Find where the given text appears and provide that cell's center as (x, y) coordinate. 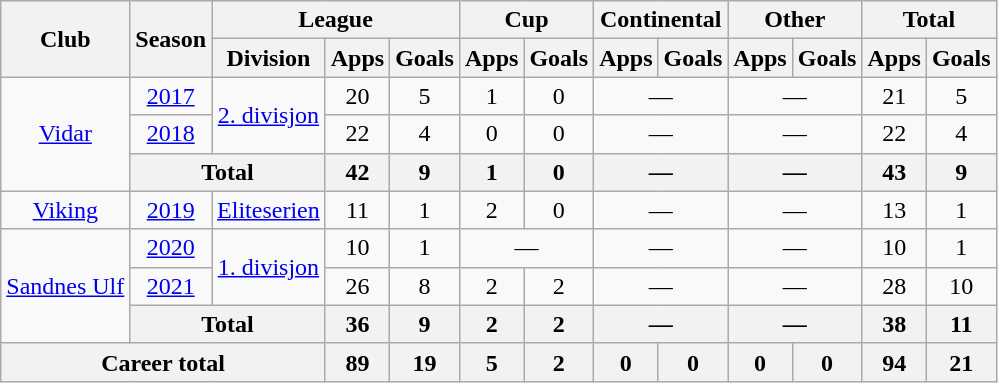
1. divisjon (269, 267)
2. divisjon (269, 115)
League (336, 20)
2018 (171, 134)
Continental (661, 20)
2019 (171, 210)
Sandnes Ulf (66, 286)
Career total (163, 362)
Vidar (66, 134)
19 (425, 362)
Other (795, 20)
94 (894, 362)
Season (171, 39)
13 (894, 210)
Club (66, 39)
Viking (66, 210)
38 (894, 324)
42 (357, 172)
28 (894, 286)
2021 (171, 286)
Division (269, 58)
2017 (171, 96)
20 (357, 96)
89 (357, 362)
Cup (526, 20)
43 (894, 172)
26 (357, 286)
Eliteserien (269, 210)
8 (425, 286)
36 (357, 324)
2020 (171, 248)
